Scan for the cell matching the given text and deliver its [x, y] coordinate at center. 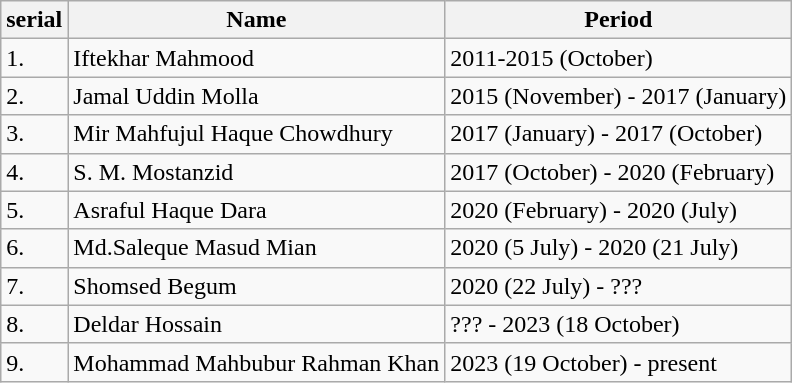
6. [34, 248]
Name [256, 20]
Asraful Haque Dara [256, 210]
2011-2015 (October) [618, 58]
2020 (5 July) - 2020 (21 July) [618, 248]
Md.Saleque Masud Mian [256, 248]
4. [34, 172]
2017 (January) - 2017 (October) [618, 134]
Period [618, 20]
1. [34, 58]
9. [34, 362]
serial [34, 20]
Jamal Uddin Molla [256, 96]
7. [34, 286]
2015 (November) - 2017 (January) [618, 96]
Deldar Hossain [256, 324]
??? - 2023 (18 October) [618, 324]
Mir Mahfujul Haque Chowdhury [256, 134]
2. [34, 96]
8. [34, 324]
3. [34, 134]
2017 (October) - 2020 (February) [618, 172]
Iftekhar Mahmood [256, 58]
Mohammad Mahbubur Rahman Khan [256, 362]
2023 (19 October) - present [618, 362]
S. M. Mostanzid [256, 172]
5. [34, 210]
Shomsed Begum [256, 286]
2020 (February) - 2020 (July) [618, 210]
2020 (22 July) - ??? [618, 286]
